For the text-containing cell, return its midpoint in [X, Y] coordinate format. 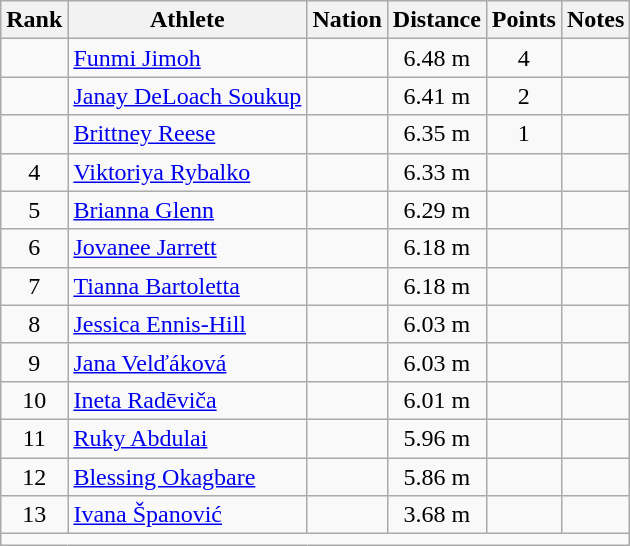
2 [524, 96]
6.29 m [436, 210]
Jessica Ennis-Hill [188, 324]
Points [524, 20]
Brianna Glenn [188, 210]
6.01 m [436, 400]
6 [34, 248]
9 [34, 362]
Ruky Abdulai [188, 438]
6.33 m [436, 172]
3.68 m [436, 515]
11 [34, 438]
Blessing Okagbare [188, 477]
Funmi Jimoh [188, 58]
Brittney Reese [188, 134]
Jovanee Jarrett [188, 248]
10 [34, 400]
6.41 m [436, 96]
13 [34, 515]
6.35 m [436, 134]
Viktoriya Rybalko [188, 172]
6.48 m [436, 58]
5 [34, 210]
1 [524, 134]
Ineta Radēviča [188, 400]
Tianna Bartoletta [188, 286]
5.96 m [436, 438]
Notes [595, 20]
Distance [436, 20]
Janay DeLoach Soukup [188, 96]
Rank [34, 20]
Jana Velďáková [188, 362]
Nation [347, 20]
8 [34, 324]
7 [34, 286]
12 [34, 477]
5.86 m [436, 477]
Ivana Španović [188, 515]
Athlete [188, 20]
